From the cell containing the given text, extract its center point as (X, Y) coordinate. 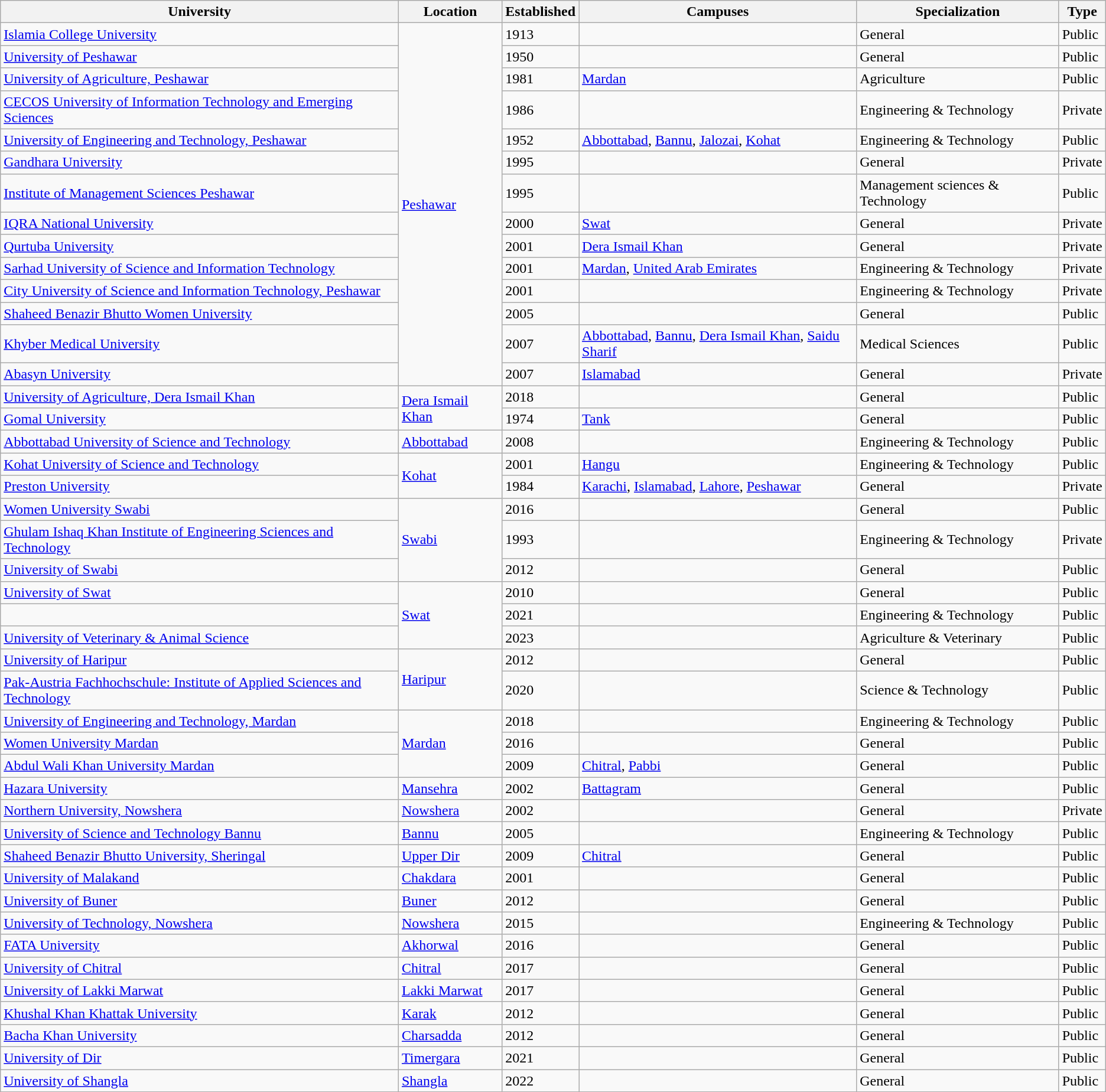
1913 (541, 34)
Pak-Austria Fachhochschule: Institute of Applied Sciences and Technology (200, 690)
University of Engineering and Technology, Mardan (200, 721)
Hazara University (200, 788)
Agriculture & Veterinary (958, 637)
University of Agriculture, Peshawar (200, 79)
Women University Swabi (200, 509)
Peshawar (450, 204)
CECOS University of Information Technology and Emerging Sciences (200, 110)
Haripur (450, 679)
Kohat University of Science and Technology (200, 464)
Charsadda (450, 1035)
Karak (450, 1013)
University of Shangla (200, 1080)
University of Buner (200, 901)
Campuses (718, 12)
FATA University (200, 946)
Upper Dir (450, 856)
Khyber Medical University (200, 344)
1986 (541, 110)
University of Swat (200, 592)
University (200, 12)
Preston University (200, 487)
Abdul Wali Khan University Mardan (200, 766)
Agriculture (958, 79)
1952 (541, 140)
2020 (541, 690)
2010 (541, 592)
Abbottabad, Bannu, Dera Ismail Khan, Saidu Sharif (718, 344)
Battagram (718, 788)
Specialization (958, 12)
2015 (541, 923)
Location (450, 12)
Mansehra (450, 788)
Institute of Management Sciences Peshawar (200, 193)
University of Swabi (200, 570)
Shangla (450, 1080)
Timergara (450, 1058)
Mardan, United Arab Emirates (718, 268)
Qurtuba University (200, 246)
Abbottabad, Bannu, Jalozai, Kohat (718, 140)
1993 (541, 540)
University of Peshawar (200, 57)
Gandhara University (200, 162)
Science & Technology (958, 690)
Management sciences & Technology (958, 193)
Chitral, Pabbi (718, 766)
Islamabad (718, 374)
Khushal Khan Khattak University (200, 1013)
Hangu (718, 464)
Lakki Marwat (450, 990)
1974 (541, 419)
Gomal University (200, 419)
University of Agriculture, Dera Ismail Khan (200, 397)
2023 (541, 637)
Abbottabad University of Science and Technology (200, 442)
Islamia College University (200, 34)
Sarhad University of Science and Information Technology (200, 268)
University of Science and Technology Bannu (200, 833)
University of Veterinary & Animal Science (200, 637)
Abasyn University (200, 374)
Type (1082, 12)
2008 (541, 442)
University of Dir (200, 1058)
Bannu (450, 833)
2022 (541, 1080)
University of Lakki Marwat (200, 990)
University of Technology, Nowshera (200, 923)
Swabi (450, 540)
1981 (541, 79)
Kohat (450, 475)
Karachi, Islamabad, Lahore, Peshawar (718, 487)
IQRA National University (200, 223)
Akhorwal (450, 946)
1984 (541, 487)
Established (541, 12)
University of Chitral (200, 968)
Abbottabad (450, 442)
Medical Sciences (958, 344)
Northern University, Nowshera (200, 811)
City University of Science and Information Technology, Peshawar (200, 291)
Bacha Khan University (200, 1035)
Chakdara (450, 878)
University of Malakand (200, 878)
Tank (718, 419)
Shaheed Benazir Bhutto Women University (200, 314)
Women University Mardan (200, 744)
2000 (541, 223)
University of Haripur (200, 660)
Buner (450, 901)
University of Engineering and Technology, Peshawar (200, 140)
Ghulam Ishaq Khan Institute of Engineering Sciences and Technology (200, 540)
Shaheed Benazir Bhutto University, Sheringal (200, 856)
1950 (541, 57)
